Identify which cell holds the provided text, then report its (X, Y) central coordinate. 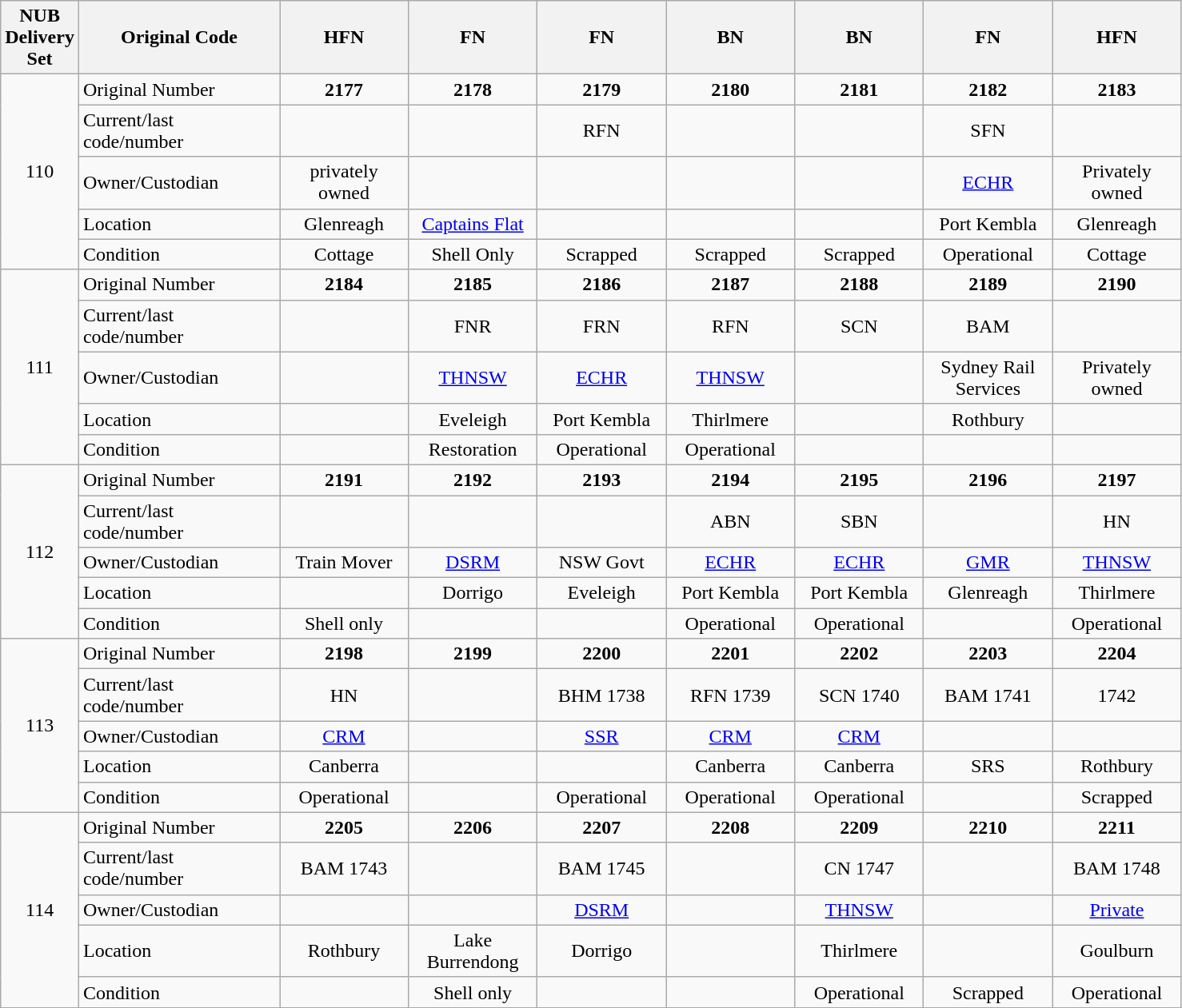
2180 (731, 90)
FRN (601, 326)
2205 (344, 827)
2181 (859, 90)
2211 (1116, 827)
2190 (1116, 285)
2209 (859, 827)
2206 (473, 827)
BAM 1741 (988, 695)
BHM 1738 (601, 695)
2182 (988, 90)
Original Code (179, 38)
BAM 1743 (344, 868)
2198 (344, 654)
FNR (473, 326)
2201 (731, 654)
2186 (601, 285)
2193 (601, 480)
2197 (1116, 480)
114 (40, 910)
2188 (859, 285)
Restoration (473, 449)
2207 (601, 827)
2191 (344, 480)
NSW Govt (601, 563)
113 (40, 726)
Captains Flat (473, 224)
2199 (473, 654)
2187 (731, 285)
2192 (473, 480)
2195 (859, 480)
2178 (473, 90)
Shell Only (473, 254)
SBN (859, 521)
BAM (988, 326)
2189 (988, 285)
2204 (1116, 654)
BAM 1745 (601, 868)
2202 (859, 654)
2177 (344, 90)
111 (40, 367)
2184 (344, 285)
SCN 1740 (859, 695)
2200 (601, 654)
2208 (731, 827)
1742 (1116, 695)
SFN (988, 131)
Train Mover (344, 563)
2203 (988, 654)
112 (40, 552)
ABN (731, 521)
2194 (731, 480)
SCN (859, 326)
CN 1747 (859, 868)
GMR (988, 563)
2196 (988, 480)
SSR (601, 736)
NUB Delivery Set (40, 38)
SRS (988, 767)
2179 (601, 90)
privately owned (344, 182)
2210 (988, 827)
Private (1116, 910)
2185 (473, 285)
2183 (1116, 90)
Sydney Rail Services (988, 377)
BAM 1748 (1116, 868)
110 (40, 172)
RFN 1739 (731, 695)
Lake Burrendong (473, 951)
Goulburn (1116, 951)
